Pinpoint the cell where the given text exists, returning its (x, y) midpoint coordinate. 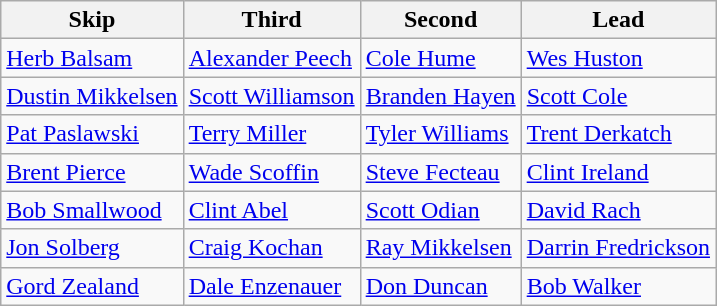
Wes Huston (618, 58)
Scott Williamson (272, 96)
David Rach (618, 210)
Herb Balsam (92, 58)
Scott Cole (618, 96)
Branden Hayen (440, 96)
Tyler Williams (440, 134)
Ray Mikkelsen (440, 248)
Don Duncan (440, 286)
Scott Odian (440, 210)
Gord Zealand (92, 286)
Lead (618, 20)
Terry Miller (272, 134)
Skip (92, 20)
Clint Abel (272, 210)
Brent Pierce (92, 172)
Clint Ireland (618, 172)
Steve Fecteau (440, 172)
Alexander Peech (272, 58)
Wade Scoffin (272, 172)
Trent Derkatch (618, 134)
Craig Kochan (272, 248)
Bob Walker (618, 286)
Darrin Fredrickson (618, 248)
Bob Smallwood (92, 210)
Dustin Mikkelsen (92, 96)
Second (440, 20)
Jon Solberg (92, 248)
Cole Hume (440, 58)
Dale Enzenauer (272, 286)
Pat Paslawski (92, 134)
Third (272, 20)
